Find where the given text appears and provide that cell's center as [x, y] coordinate. 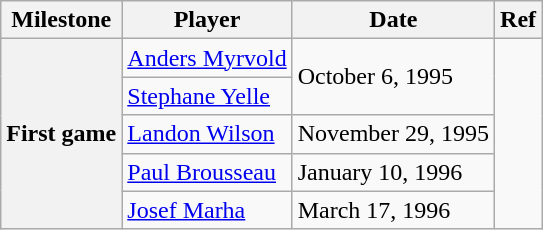
Stephane Yelle [207, 96]
Paul Brousseau [207, 172]
Ref [518, 20]
Anders Myrvold [207, 58]
Date [393, 20]
November 29, 1995 [393, 134]
October 6, 1995 [393, 77]
Landon Wilson [207, 134]
Josef Marha [207, 210]
Milestone [62, 20]
March 17, 1996 [393, 210]
January 10, 1996 [393, 172]
Player [207, 20]
First game [62, 134]
